Search for the cell housing the specified text and yield its (x, y) center coordinate. 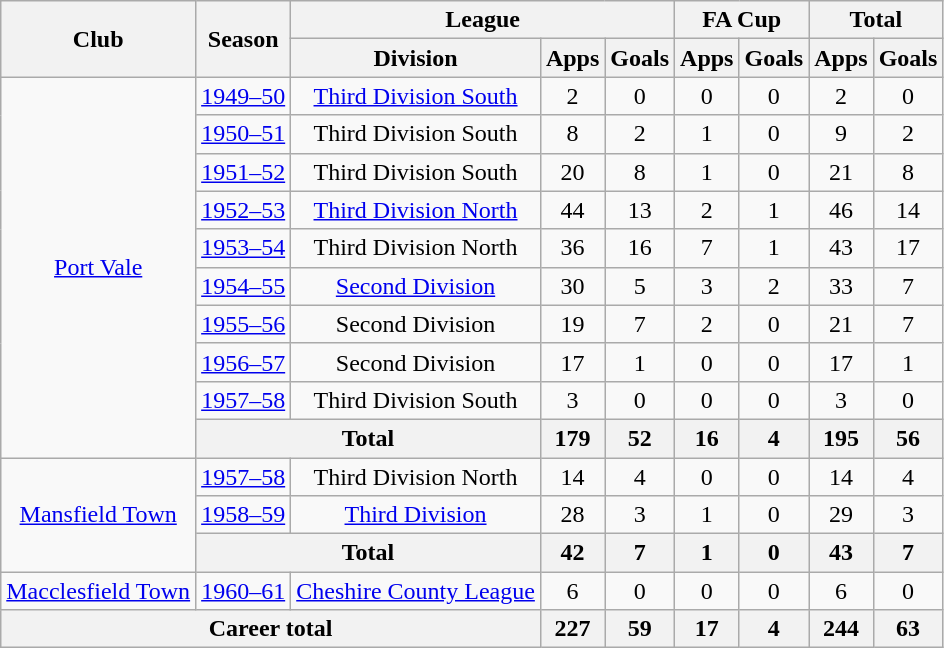
56 (908, 438)
5 (640, 286)
29 (841, 515)
28 (572, 515)
Port Vale (98, 268)
Macclesfield Town (98, 591)
1950–51 (244, 134)
1956–57 (244, 362)
1955–56 (244, 324)
Cheshire County League (416, 591)
Division (416, 58)
1952–53 (244, 210)
30 (572, 286)
195 (841, 438)
46 (841, 210)
20 (572, 172)
52 (640, 438)
227 (572, 629)
Club (98, 39)
1954–55 (244, 286)
Season (244, 39)
1960–61 (244, 591)
FA Cup (742, 20)
63 (908, 629)
Third Division (416, 515)
33 (841, 286)
Career total (271, 629)
1951–52 (244, 172)
9 (841, 134)
1958–59 (244, 515)
42 (572, 553)
44 (572, 210)
19 (572, 324)
244 (841, 629)
League (483, 20)
59 (640, 629)
36 (572, 248)
1949–50 (244, 96)
1953–54 (244, 248)
13 (640, 210)
179 (572, 438)
Mansfield Town (98, 515)
